Identify which cell holds the provided text, then report its (X, Y) central coordinate. 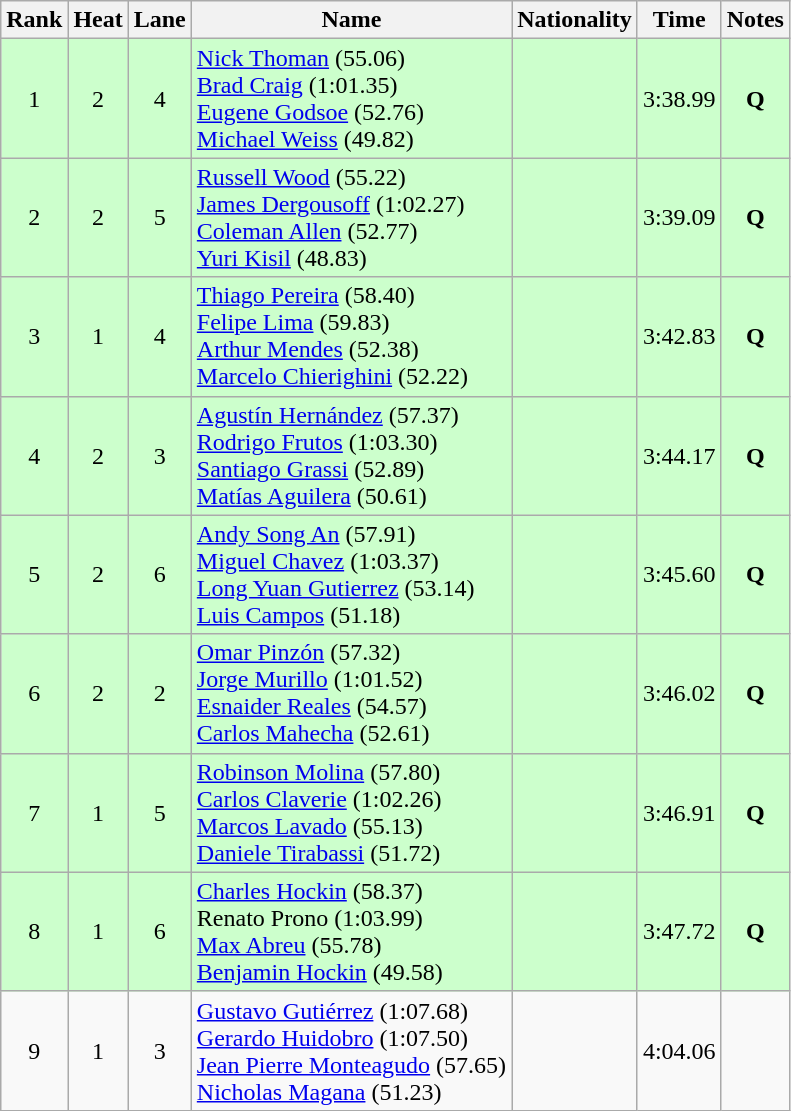
3:38.99 (679, 98)
8 (34, 932)
3:42.83 (679, 336)
Lane (160, 20)
Charles Hockin (58.37)Renato Prono (1:03.99)Max Abreu (55.78)Benjamin Hockin (49.58) (351, 932)
3:46.02 (679, 694)
Andy Song An (57.91)Miguel Chavez (1:03.37)Long Yuan Gutierrez (53.14)Luis Campos (51.18) (351, 574)
Agustín Hernández (57.37)Rodrigo Frutos (1:03.30)Santiago Grassi (52.89)Matías Aguilera (50.61) (351, 456)
3:44.17 (679, 456)
4:04.06 (679, 1050)
3:46.91 (679, 812)
Gustavo Gutiérrez (1:07.68)Gerardo Huidobro (1:07.50)Jean Pierre Monteagudo (57.65)Nicholas Magana (51.23) (351, 1050)
Nationality (575, 20)
3:39.09 (679, 218)
Name (351, 20)
Russell Wood (55.22)James Dergousoff (1:02.27)Coleman Allen (52.77)Yuri Kisil (48.83) (351, 218)
Rank (34, 20)
Nick Thoman (55.06)Brad Craig (1:01.35)Eugene Godsoe (52.76)Michael Weiss (49.82) (351, 98)
3:47.72 (679, 932)
Heat (98, 20)
Time (679, 20)
9 (34, 1050)
Thiago Pereira (58.40)Felipe Lima (59.83)Arthur Mendes (52.38)Marcelo Chierighini (52.22) (351, 336)
Omar Pinzón (57.32)Jorge Murillo (1:01.52)Esnaider Reales (54.57)Carlos Mahecha (52.61) (351, 694)
3:45.60 (679, 574)
7 (34, 812)
Robinson Molina (57.80)Carlos Claverie (1:02.26)Marcos Lavado (55.13)Daniele Tirabassi (51.72) (351, 812)
Notes (755, 20)
